Capture the cell that displays the provided text and extract its [X, Y] central coordinate. 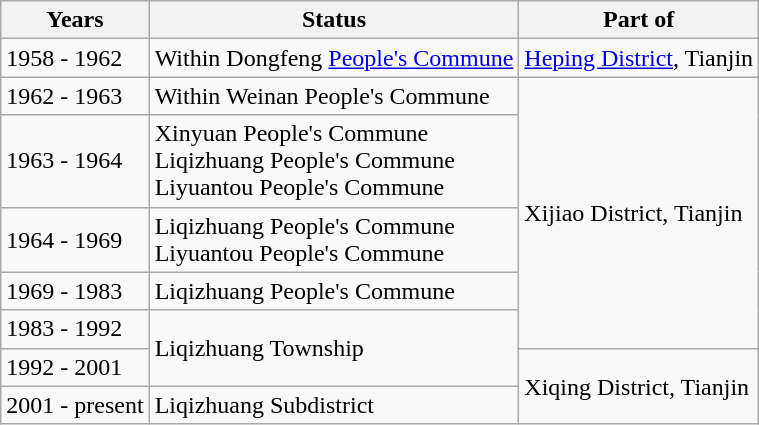
Liqizhuang People's Commune [334, 291]
Heping District, Tianjin [639, 58]
1962 - 1963 [75, 96]
1992 - 2001 [75, 367]
Within Dongfeng People's Commune [334, 58]
Part of [639, 20]
Liqizhuang Subdistrict [334, 405]
Years [75, 20]
Liqizhuang People's CommuneLiyuantou People's Commune [334, 240]
Liqizhuang Township [334, 348]
1983 - 1992 [75, 329]
Xiqing District, Tianjin [639, 386]
1958 - 1962 [75, 58]
1964 - 1969 [75, 240]
1969 - 1983 [75, 291]
Status [334, 20]
Xijiao District, Tianjin [639, 212]
2001 - present [75, 405]
Xinyuan People's CommuneLiqizhuang People's CommuneLiyuantou People's Commune [334, 161]
1963 - 1964 [75, 161]
Within Weinan People's Commune [334, 96]
